Extract the (X, Y) coordinate from the center of the cell holding the provided text.  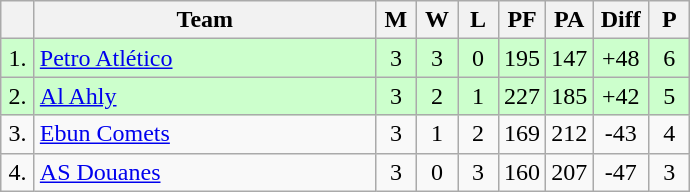
5 (670, 96)
+42 (621, 96)
147 (570, 58)
4 (670, 134)
1. (18, 58)
3. (18, 134)
6 (670, 58)
Team (204, 20)
AS Douanes (204, 172)
195 (522, 58)
227 (522, 96)
207 (570, 172)
PF (522, 20)
PA (570, 20)
P (670, 20)
Petro Atlético (204, 58)
169 (522, 134)
+48 (621, 58)
-47 (621, 172)
212 (570, 134)
160 (522, 172)
4. (18, 172)
L (478, 20)
-43 (621, 134)
M (396, 20)
Al Ahly (204, 96)
Ebun Comets (204, 134)
W (436, 20)
185 (570, 96)
2. (18, 96)
Diff (621, 20)
